For the text-containing cell, return its midpoint in (x, y) coordinate format. 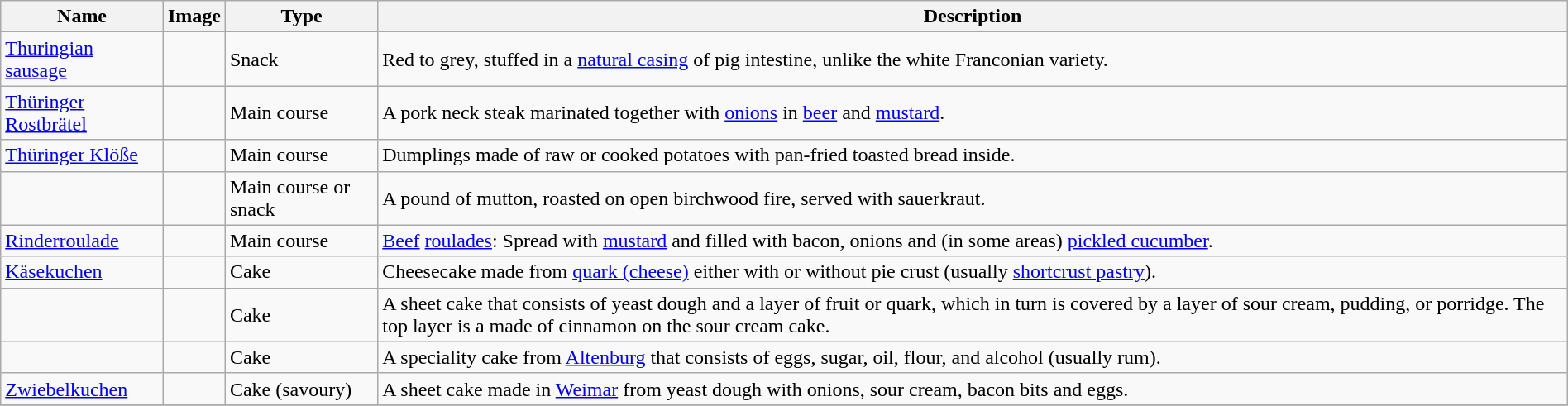
Rinderroulade (83, 241)
Type (301, 17)
Name (83, 17)
Thuringian sausage (83, 60)
Main course or snack (301, 198)
Thüringer Klöße (83, 155)
Dumplings made of raw or cooked potatoes with pan-fried toasted bread inside. (973, 155)
Description (973, 17)
Image (194, 17)
Snack (301, 60)
Käsekuchen (83, 272)
Cheesecake made from quark (cheese) either with or without pie crust (usually shortcrust pastry). (973, 272)
Beef roulades: Spread with mustard and filled with bacon, onions and (in some areas) pickled cucumber. (973, 241)
Red to grey, stuffed in a natural casing of pig intestine, unlike the white Franconian variety. (973, 60)
A pork neck steak marinated together with onions in beer and mustard. (973, 112)
A pound of mutton, roasted on open birchwood fire, served with sauerkraut. (973, 198)
Thüringer Rostbrätel (83, 112)
Cake (savoury) (301, 389)
A speciality cake from Altenburg that consists of eggs, sugar, oil, flour, and alcohol (usually rum). (973, 357)
Zwiebelkuchen (83, 389)
A sheet cake made in Weimar from yeast dough with onions, sour cream, bacon bits and eggs. (973, 389)
